Determine the [X, Y] coordinate at the center of the cell enclosing the given text.  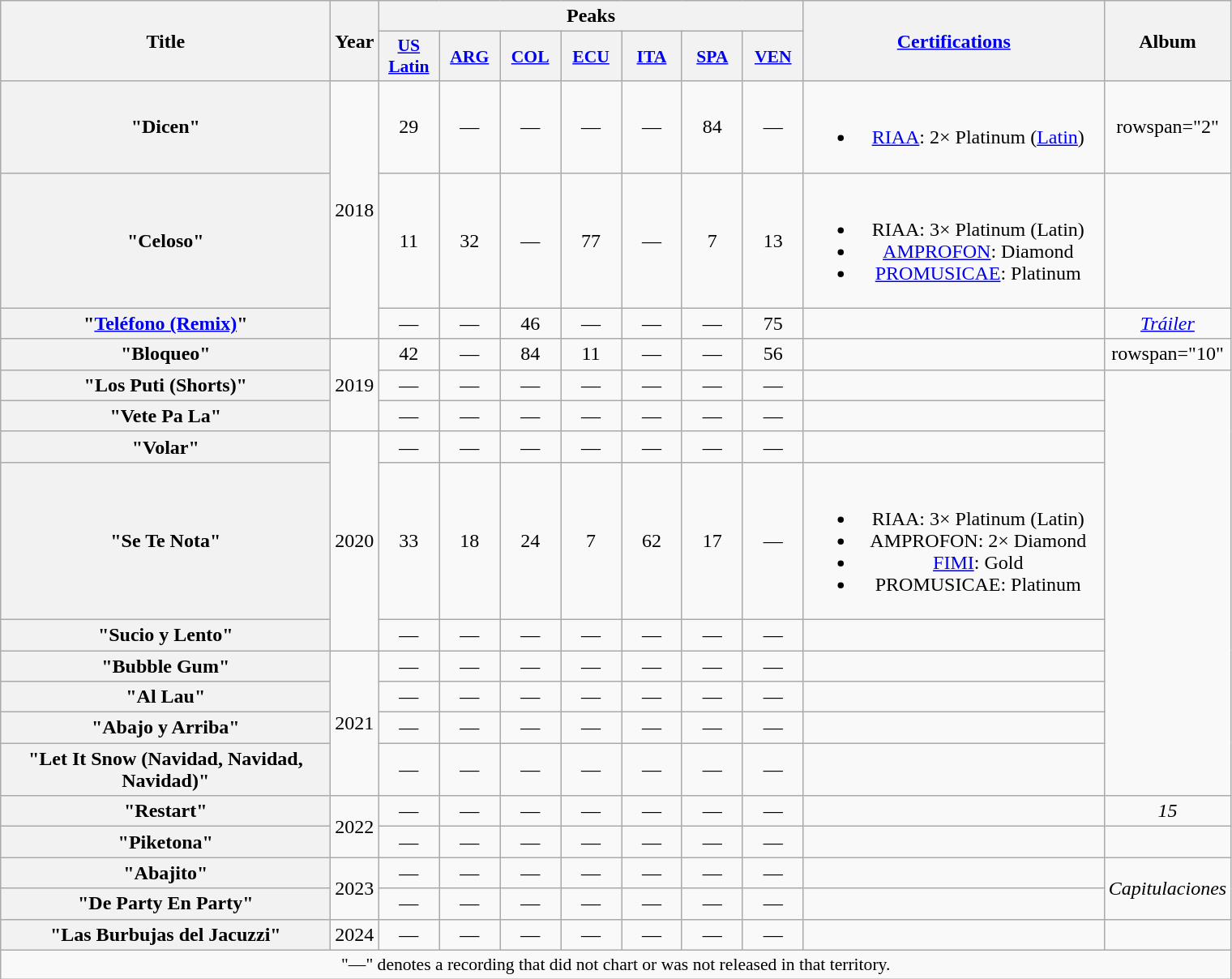
77 [592, 240]
"Volar" [165, 447]
"Restart" [165, 811]
24 [530, 541]
"Las Burbujas del Jacuzzi" [165, 934]
ITA [652, 57]
Year [355, 41]
15 [1167, 811]
56 [773, 354]
75 [773, 323]
13 [773, 240]
COL [530, 57]
"Sucio y Lento" [165, 635]
"Bubble Gum" [165, 665]
32 [470, 240]
2018 [355, 210]
"Se Te Nota" [165, 541]
42 [409, 354]
"De Party En Party" [165, 904]
Capitulaciones [1167, 888]
2019 [355, 385]
2024 [355, 934]
"Celoso" [165, 240]
Title [165, 41]
"—" denotes a recording that did not chart or was not released in that territory. [616, 964]
ECU [592, 57]
RIAA: 3× Platinum (Latin)AMPROFON: 2× DiamondFIMI: GoldPROMUSICAE: Platinum [953, 541]
"Los Puti (Shorts)" [165, 385]
2021 [355, 723]
USLatin [409, 57]
"Abajo y Arriba" [165, 728]
Peaks [591, 16]
"Piketona" [165, 842]
46 [530, 323]
"Bloqueo" [165, 354]
rowspan="2" [1167, 126]
"Al Lau" [165, 697]
"Abajito" [165, 873]
"Let It Snow (Navidad, Navidad, Navidad)" [165, 770]
17 [712, 541]
ARG [470, 57]
33 [409, 541]
2022 [355, 827]
SPA [712, 57]
RIAA: 3× Platinum (Latin)AMPROFON: DiamondPROMUSICAE: Platinum [953, 240]
Certifications [953, 41]
rowspan="10" [1167, 354]
2023 [355, 888]
"Teléfono (Remix)" [165, 323]
2020 [355, 541]
Tráiler [1167, 323]
29 [409, 126]
62 [652, 541]
"Vete Pa La" [165, 416]
Album [1167, 41]
VEN [773, 57]
"Dicen" [165, 126]
18 [470, 541]
RIAA: 2× Platinum (Latin) [953, 126]
